Pinpoint the cell where the given text exists, returning its (X, Y) midpoint coordinate. 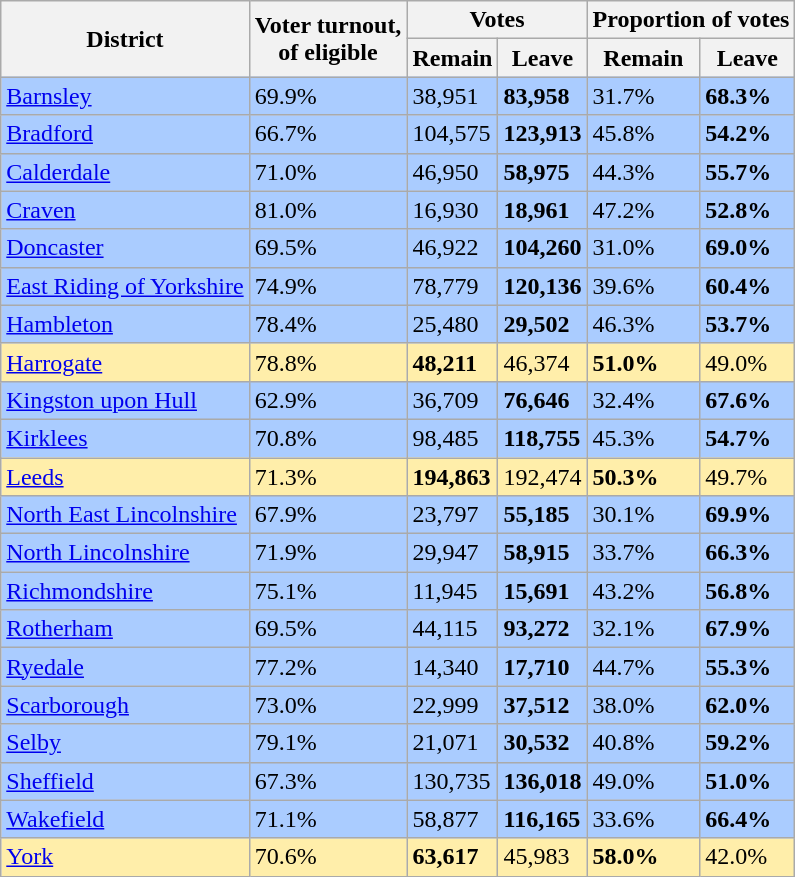
120,136 (542, 286)
136,018 (542, 781)
31.0% (644, 248)
44.7% (644, 667)
46,950 (452, 172)
46.3% (644, 324)
15,691 (542, 591)
44.3% (644, 172)
66.7% (328, 134)
32.1% (644, 629)
81.0% (328, 210)
North Lincolnshire (125, 553)
79.1% (328, 743)
73.0% (328, 705)
25,480 (452, 324)
Richmondshire (125, 591)
69.0% (748, 248)
District (125, 39)
77.2% (328, 667)
36,709 (452, 400)
194,863 (452, 477)
Craven (125, 210)
130,735 (452, 781)
17,710 (542, 667)
32.4% (644, 400)
Sheffield (125, 781)
East Riding of Yorkshire (125, 286)
Doncaster (125, 248)
31.7% (644, 96)
118,755 (542, 438)
Wakefield (125, 819)
70.6% (328, 857)
76,646 (542, 400)
60.4% (748, 286)
48,211 (452, 362)
22,999 (452, 705)
45.8% (644, 134)
54.7% (748, 438)
Barnsley (125, 96)
75.1% (328, 591)
70.8% (328, 438)
53.7% (748, 324)
62.0% (748, 705)
21,071 (452, 743)
68.3% (748, 96)
58.0% (644, 857)
66.4% (748, 819)
58,877 (452, 819)
63,617 (452, 857)
93,272 (542, 629)
71.9% (328, 553)
Kingston upon Hull (125, 400)
Hambleton (125, 324)
37,512 (542, 705)
55.7% (748, 172)
Voter turnout,of eligible (328, 39)
55.3% (748, 667)
14,340 (452, 667)
116,165 (542, 819)
78.8% (328, 362)
29,502 (542, 324)
71.0% (328, 172)
49.7% (748, 477)
46,922 (452, 248)
Bradford (125, 134)
Votes (497, 20)
47.2% (644, 210)
44,115 (452, 629)
16,930 (452, 210)
52.8% (748, 210)
59.2% (748, 743)
74.9% (328, 286)
23,797 (452, 515)
Harrogate (125, 362)
104,260 (542, 248)
18,961 (542, 210)
Rotherham (125, 629)
71.3% (328, 477)
29,947 (452, 553)
42.0% (748, 857)
104,575 (452, 134)
192,474 (542, 477)
78.4% (328, 324)
54.2% (748, 134)
50.3% (644, 477)
66.3% (748, 553)
58,915 (542, 553)
56.8% (748, 591)
67.6% (748, 400)
46,374 (542, 362)
98,485 (452, 438)
83,958 (542, 96)
Scarborough (125, 705)
58,975 (542, 172)
123,913 (542, 134)
45.3% (644, 438)
Calderdale (125, 172)
33.6% (644, 819)
30,532 (542, 743)
Proportion of votes (691, 20)
40.8% (644, 743)
43.2% (644, 591)
67.3% (328, 781)
78,779 (452, 286)
North East Lincolnshire (125, 515)
Kirklees (125, 438)
Leeds (125, 477)
York (125, 857)
30.1% (644, 515)
71.1% (328, 819)
38,951 (452, 96)
55,185 (542, 515)
45,983 (542, 857)
62.9% (328, 400)
38.0% (644, 705)
Ryedale (125, 667)
11,945 (452, 591)
Selby (125, 743)
33.7% (644, 553)
39.6% (644, 286)
